Return [x, y] of the center of cell containing provided text 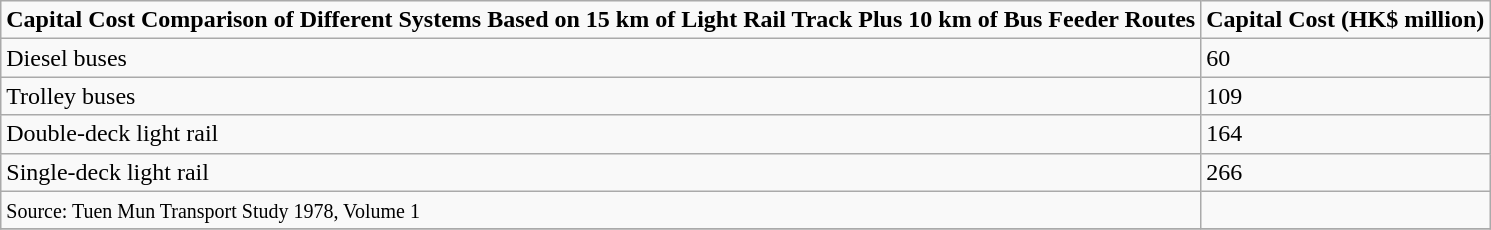
109 [1346, 96]
Trolley buses [601, 96]
Single-deck light rail [601, 172]
164 [1346, 134]
Diesel buses [601, 58]
Capital Cost Comparison of Different Systems Based on 15 km of Light Rail Track Plus 10 km of Bus Feeder Routes [601, 20]
Double-deck light rail [601, 134]
266 [1346, 172]
Source: Tuen Mun Transport Study 1978, Volume 1 [601, 210]
60 [1346, 58]
Capital Cost (HK$ million) [1346, 20]
